Locate the cell with the specified text and output its (x, y) center coordinate. 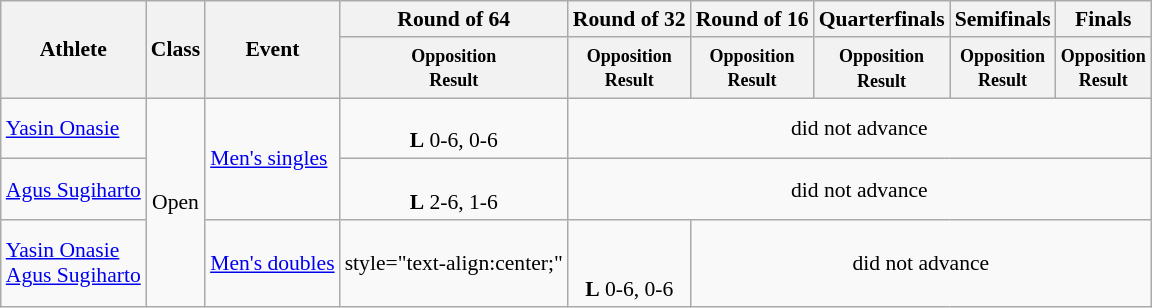
Athlete (74, 50)
L 2-6, 1-6 (454, 190)
Open (176, 202)
Class (176, 50)
Quarterfinals (882, 19)
Round of 16 (752, 19)
Round of 32 (630, 19)
Semifinals (1003, 19)
Agus Sugiharto (74, 190)
Men's singles (272, 159)
Yasin Onasie (74, 128)
Yasin Onasie Agus Sugiharto (74, 264)
Event (272, 50)
style="text-align:center;" (454, 264)
Men's doubles (272, 264)
Round of 64 (454, 19)
Finals (1104, 19)
